Identify which cell holds the provided text, then report its (X, Y) central coordinate. 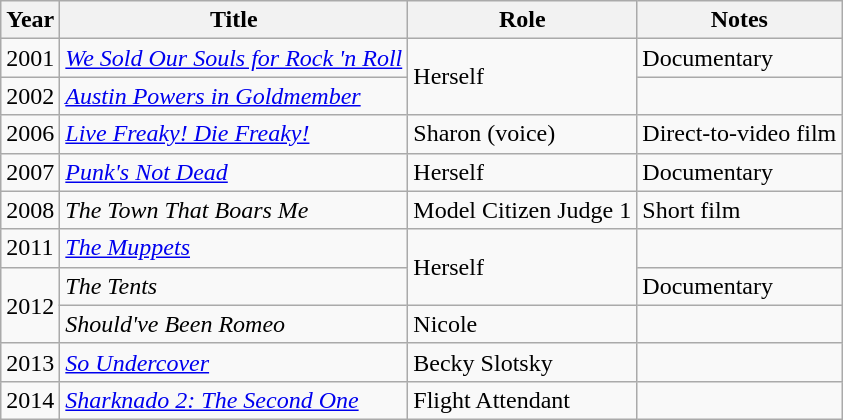
Sharon (voice) (522, 134)
2001 (30, 58)
2011 (30, 248)
2002 (30, 96)
Year (30, 20)
The Muppets (234, 248)
Model Citizen Judge 1 (522, 210)
The Tents (234, 286)
Notes (740, 20)
Title (234, 20)
Austin Powers in Goldmember (234, 96)
Direct-to-video film (740, 134)
We Sold Our Souls for Rock 'n Roll (234, 58)
Live Freaky! Die Freaky! (234, 134)
Punk's Not Dead (234, 172)
2012 (30, 305)
2013 (30, 362)
2008 (30, 210)
Nicole (522, 324)
Sharknado 2: The Second One (234, 400)
Flight Attendant (522, 400)
Becky Slotsky (522, 362)
So Undercover (234, 362)
The Town That Boars Me (234, 210)
2014 (30, 400)
Role (522, 20)
Short film (740, 210)
2007 (30, 172)
2006 (30, 134)
Should've Been Romeo (234, 324)
